Identify which cell holds the provided text, then report its [X, Y] central coordinate. 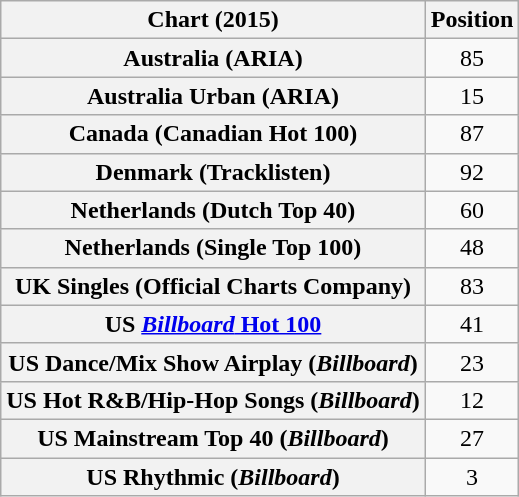
87 [472, 134]
Position [472, 20]
15 [472, 96]
3 [472, 477]
Australia (ARIA) [213, 58]
60 [472, 210]
US Mainstream Top 40 (Billboard) [213, 438]
23 [472, 362]
US Dance/Mix Show Airplay (Billboard) [213, 362]
Denmark (Tracklisten) [213, 172]
Canada (Canadian Hot 100) [213, 134]
Netherlands (Single Top 100) [213, 248]
92 [472, 172]
Netherlands (Dutch Top 40) [213, 210]
UK Singles (Official Charts Company) [213, 286]
12 [472, 400]
US Hot R&B/Hip-Hop Songs (Billboard) [213, 400]
US Billboard Hot 100 [213, 324]
Chart (2015) [213, 20]
Australia Urban (ARIA) [213, 96]
83 [472, 286]
27 [472, 438]
US Rhythmic (Billboard) [213, 477]
85 [472, 58]
48 [472, 248]
41 [472, 324]
